Detect which cell encompasses the target text, then output its (X, Y) center coordinate. 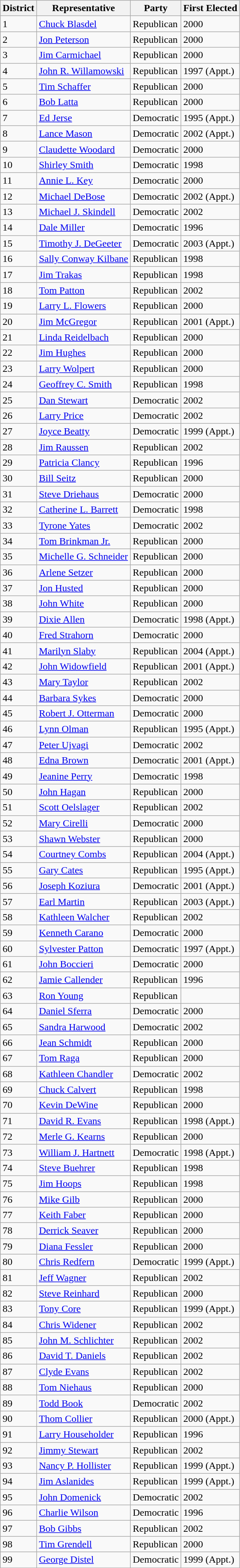
81 (18, 1278)
20 (18, 322)
31 (18, 494)
89 (18, 1403)
Dan Stewart (83, 400)
82 (18, 1293)
52 (18, 823)
Todd Book (83, 1403)
29 (18, 463)
Jon Husted (83, 588)
30 (18, 478)
Clyde Evans (83, 1372)
75 (18, 1183)
David R. Evans (83, 1121)
91 (18, 1434)
74 (18, 1168)
Ed Jerse (83, 118)
Steve Reinhard (83, 1293)
60 (18, 948)
Jim McGregor (83, 322)
13 (18, 212)
Joseph Koziura (83, 886)
Jim Trakas (83, 275)
Sylvester Patton (83, 948)
John Widowfield (83, 666)
Jamie Callender (83, 980)
24 (18, 384)
39 (18, 619)
69 (18, 1090)
Thom Collier (83, 1419)
Barbara Sykes (83, 698)
Kathleen Chandler (83, 1074)
64 (18, 1011)
92 (18, 1450)
Sandra Harwood (83, 1027)
Tim Schaffer (83, 86)
73 (18, 1152)
88 (18, 1387)
8 (18, 133)
Bill Seitz (83, 478)
72 (18, 1136)
58 (18, 917)
Lance Mason (83, 133)
Kevin DeWine (83, 1105)
Tom Raga (83, 1058)
George Distel (83, 1560)
27 (18, 431)
Earl Martin (83, 901)
Charlie Wilson (83, 1513)
15 (18, 243)
Timothy J. DeGeeter (83, 243)
42 (18, 666)
93 (18, 1466)
Bob Gibbs (83, 1528)
Chuck Blasdel (83, 24)
Mary Taylor (83, 682)
71 (18, 1121)
33 (18, 525)
5 (18, 86)
97 (18, 1528)
Merle G. Kearns (83, 1136)
Tyrone Yates (83, 525)
Catherine L. Barrett (83, 510)
2 (18, 40)
Mary Cirelli (83, 823)
66 (18, 1043)
17 (18, 275)
Daniel Sferra (83, 1011)
Tom Patton (83, 290)
98 (18, 1544)
Michelle G. Schneider (83, 557)
21 (18, 337)
41 (18, 651)
Jeanine Perry (83, 776)
Geoffrey C. Smith (83, 384)
Derrick Seaver (83, 1231)
Arlene Setzer (83, 572)
9 (18, 149)
Jimmy Stewart (83, 1450)
26 (18, 415)
Chris Redfern (83, 1262)
40 (18, 635)
32 (18, 510)
Larry Householder (83, 1434)
25 (18, 400)
Diana Fessler (83, 1246)
16 (18, 259)
84 (18, 1325)
Annie L. Key (83, 180)
94 (18, 1482)
62 (18, 980)
51 (18, 807)
Jim Hoops (83, 1183)
70 (18, 1105)
Tom Niehaus (83, 1387)
48 (18, 761)
95 (18, 1497)
Tom Brinkman Jr. (83, 541)
35 (18, 557)
Larry L. Flowers (83, 306)
John R. Willamowski (83, 71)
Kenneth Carano (83, 933)
Dale Miller (83, 228)
57 (18, 901)
23 (18, 369)
Scott Oelslager (83, 807)
Shawn Webster (83, 839)
4 (18, 71)
14 (18, 228)
Bob Latta (83, 102)
63 (18, 996)
67 (18, 1058)
55 (18, 870)
Kathleen Walcher (83, 917)
49 (18, 776)
Ron Young (83, 996)
Jeff Wagner (83, 1278)
Peter Ujvagi (83, 745)
54 (18, 854)
56 (18, 886)
Jim Hughes (83, 353)
46 (18, 729)
John Hagan (83, 792)
68 (18, 1074)
Chris Widener (83, 1325)
Larry Wolpert (83, 369)
18 (18, 290)
47 (18, 745)
7 (18, 118)
83 (18, 1309)
28 (18, 447)
37 (18, 588)
District (18, 8)
Michael J. Skindell (83, 212)
Edna Brown (83, 761)
65 (18, 1027)
Nancy P. Hollister (83, 1466)
Marilyn Slaby (83, 651)
Joyce Beatty (83, 431)
86 (18, 1356)
Patricia Clancy (83, 463)
90 (18, 1419)
99 (18, 1560)
Steve Driehaus (83, 494)
Dixie Allen (83, 619)
1 (18, 24)
John Domenick (83, 1497)
Jim Carmichael (83, 55)
Chuck Calvert (83, 1090)
3 (18, 55)
44 (18, 698)
11 (18, 180)
Jim Aslanides (83, 1482)
Robert J. Otterman (83, 714)
76 (18, 1199)
87 (18, 1372)
78 (18, 1231)
77 (18, 1215)
Tony Core (83, 1309)
Courtney Combs (83, 854)
John White (83, 604)
Party (155, 8)
50 (18, 792)
First Elected (210, 8)
53 (18, 839)
Sally Conway Kilbane (83, 259)
43 (18, 682)
85 (18, 1340)
61 (18, 964)
45 (18, 714)
6 (18, 102)
34 (18, 541)
10 (18, 165)
Gary Cates (83, 870)
Jon Peterson (83, 40)
19 (18, 306)
36 (18, 572)
22 (18, 353)
96 (18, 1513)
Michael DeBose (83, 196)
William J. Hartnett (83, 1152)
Shirley Smith (83, 165)
David T. Daniels (83, 1356)
12 (18, 196)
Keith Faber (83, 1215)
80 (18, 1262)
John Boccieri (83, 964)
Larry Price (83, 415)
Tim Grendell (83, 1544)
Lynn Olman (83, 729)
38 (18, 604)
John M. Schlichter (83, 1340)
Jean Schmidt (83, 1043)
Mike Gilb (83, 1199)
79 (18, 1246)
Linda Reidelbach (83, 337)
Fred Strahorn (83, 635)
59 (18, 933)
Representative (83, 8)
2000 (Appt.) (210, 1419)
Steve Buehrer (83, 1168)
Claudette Woodard (83, 149)
Jim Raussen (83, 447)
